Capture the cell that displays the provided text and extract its (x, y) central coordinate. 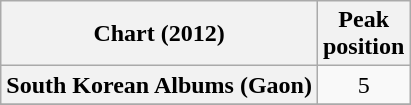
5 (363, 85)
South Korean Albums (Gaon) (160, 85)
Chart (2012) (160, 34)
Peakposition (363, 34)
